Return [X, Y] of the center of cell containing provided text 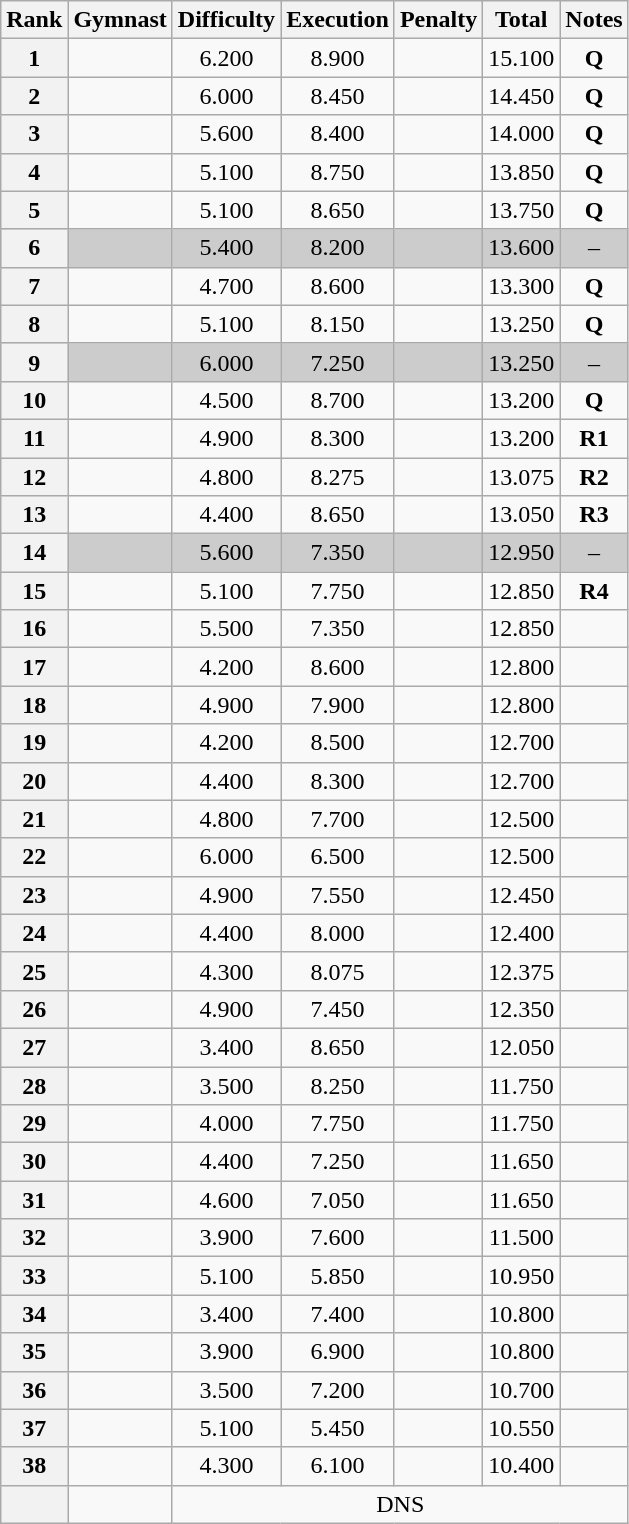
6.100 [338, 1466]
8.900 [338, 58]
7.600 [338, 1238]
11.500 [522, 1238]
7.700 [338, 819]
14.450 [522, 96]
12.050 [522, 1047]
5.850 [338, 1276]
5 [34, 210]
DNS [400, 1504]
8.150 [338, 324]
19 [34, 743]
7.450 [338, 1009]
32 [34, 1238]
Execution [338, 20]
11 [34, 438]
10.700 [522, 1390]
12.950 [522, 553]
8.750 [338, 172]
28 [34, 1085]
25 [34, 971]
17 [34, 667]
7 [34, 286]
4.600 [226, 1200]
10 [34, 400]
5.400 [226, 248]
9 [34, 362]
12.450 [522, 895]
37 [34, 1428]
21 [34, 819]
26 [34, 1009]
12 [34, 477]
8.700 [338, 400]
5.500 [226, 629]
8.400 [338, 134]
6.500 [338, 857]
4 [34, 172]
12.400 [522, 933]
34 [34, 1314]
15.100 [522, 58]
Difficulty [226, 20]
12.375 [522, 971]
13.750 [522, 210]
33 [34, 1276]
4.000 [226, 1124]
8.000 [338, 933]
5.450 [338, 1428]
13.850 [522, 172]
6.200 [226, 58]
R2 [594, 477]
36 [34, 1390]
8.500 [338, 743]
10.950 [522, 1276]
30 [34, 1162]
7.050 [338, 1200]
6 [34, 248]
4.700 [226, 286]
3 [34, 134]
24 [34, 933]
10.400 [522, 1466]
4.500 [226, 400]
20 [34, 781]
13.050 [522, 515]
Notes [594, 20]
8.275 [338, 477]
Gymnast [120, 20]
Penalty [438, 20]
13 [34, 515]
23 [34, 895]
13.600 [522, 248]
13.300 [522, 286]
27 [34, 1047]
35 [34, 1352]
15 [34, 591]
8 [34, 324]
14 [34, 553]
16 [34, 629]
18 [34, 705]
7.400 [338, 1314]
R1 [594, 438]
7.200 [338, 1390]
29 [34, 1124]
Total [522, 20]
7.900 [338, 705]
22 [34, 857]
38 [34, 1466]
7.550 [338, 895]
6.900 [338, 1352]
31 [34, 1200]
12.350 [522, 1009]
8.450 [338, 96]
8.250 [338, 1085]
8.200 [338, 248]
10.550 [522, 1428]
Rank [34, 20]
8.075 [338, 971]
1 [34, 58]
R4 [594, 591]
2 [34, 96]
R3 [594, 515]
13.075 [522, 477]
14.000 [522, 134]
